Pinpoint the cell where the given text exists, returning its [X, Y] midpoint coordinate. 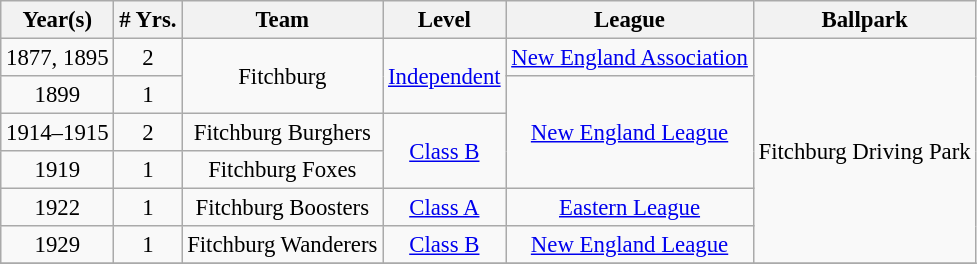
1877, 1895 [58, 58]
Eastern League [630, 208]
Fitchburg Burghers [282, 133]
Fitchburg Boosters [282, 208]
Fitchburg [282, 76]
1929 [58, 245]
Fitchburg Wanderers [282, 245]
Ballpark [864, 20]
Level [444, 20]
Fitchburg Foxes [282, 170]
1899 [58, 95]
1914–1915 [58, 133]
1919 [58, 170]
Class A [444, 208]
# Yrs. [148, 20]
League [630, 20]
Year(s) [58, 20]
Independent [444, 76]
New England Association [630, 58]
Team [282, 20]
1922 [58, 208]
